Determine the (X, Y) coordinate at the center of the cell enclosing the given text.  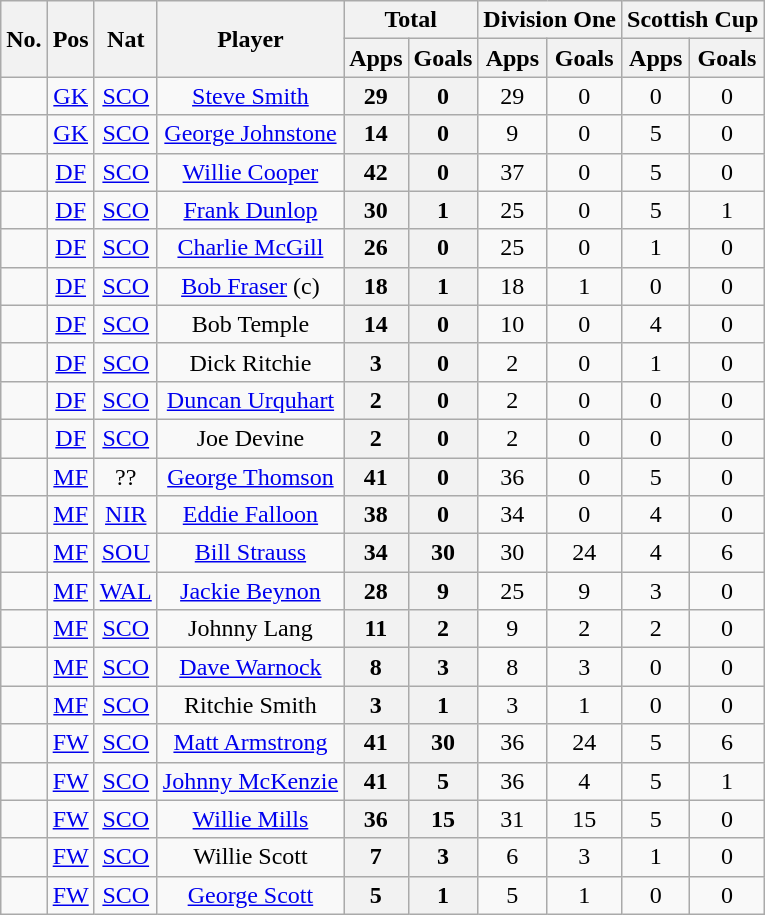
Johnny Lang (250, 629)
Willie Scott (250, 857)
11 (376, 629)
10 (512, 324)
42 (376, 172)
Johnny McKenzie (250, 781)
Matt Armstrong (250, 743)
Duncan Urquhart (250, 400)
7 (376, 857)
SOU (126, 553)
31 (512, 819)
Pos (70, 39)
Total (411, 20)
WAL (126, 591)
Ritchie Smith (250, 705)
?? (126, 477)
Willie Mills (250, 819)
Bob Temple (250, 324)
No. (24, 39)
Nat (126, 39)
Willie Cooper (250, 172)
Bob Fraser (c) (250, 286)
Jackie Beynon (250, 591)
26 (376, 248)
28 (376, 591)
Charlie McGill (250, 248)
Scottish Cup (693, 20)
37 (512, 172)
38 (376, 515)
Joe Devine (250, 438)
George Scott (250, 895)
Steve Smith (250, 96)
Eddie Falloon (250, 515)
Dave Warnock (250, 667)
Dick Ritchie (250, 362)
NIR (126, 515)
Division One (550, 20)
George Johnstone (250, 134)
Bill Strauss (250, 553)
Frank Dunlop (250, 210)
George Thomson (250, 477)
Player (250, 39)
